Capture the cell that displays the provided text and extract its (x, y) central coordinate. 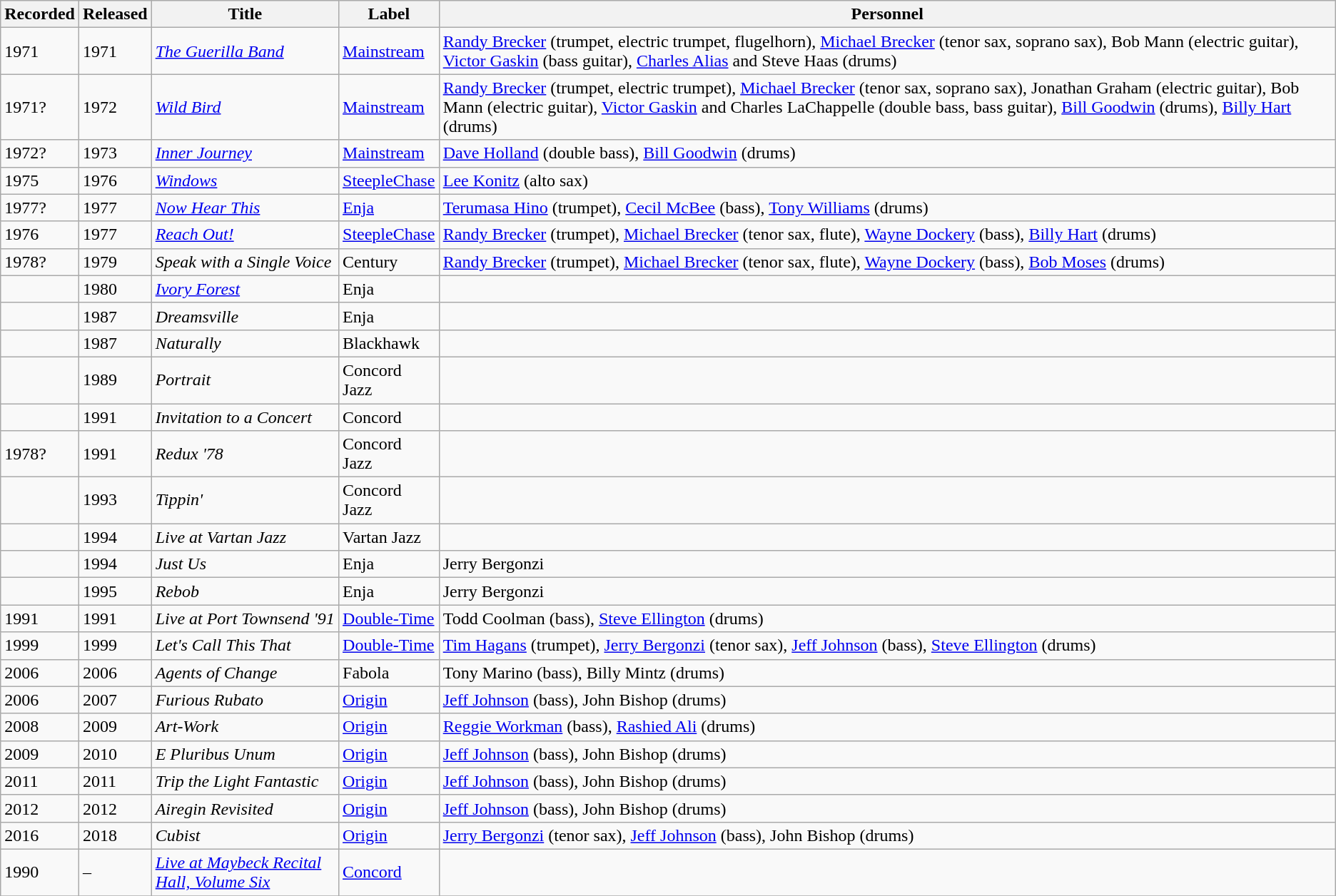
Cubist (245, 835)
2007 (115, 700)
1993 (115, 501)
1972? (40, 153)
Personnel (887, 14)
Todd Coolman (bass), Steve Ellington (drums) (887, 618)
Tippin' (245, 501)
Windows (245, 180)
Lee Konitz (alto sax) (887, 180)
Released (115, 14)
2008 (40, 727)
Recorded (40, 14)
2016 (40, 835)
Art-Work (245, 727)
Wild Bird (245, 107)
Ivory Forest (245, 289)
Invitation to a Concert (245, 417)
2010 (115, 754)
2018 (115, 835)
1975 (40, 180)
Just Us (245, 564)
Live at Vartan Jazz (245, 537)
Live at Maybeck Recital Hall, Volume Six (245, 872)
Dreamsville (245, 316)
1977? (40, 208)
Furious Rubato (245, 700)
Fabola (390, 673)
Century (390, 262)
Reggie Workman (bass), Rashied Ali (drums) (887, 727)
Portrait (245, 380)
1972 (115, 107)
1990 (40, 872)
Tony Marino (bass), Billy Mintz (drums) (887, 673)
Now Hear This (245, 208)
1980 (115, 289)
Randy Brecker (trumpet), Michael Brecker (tenor sax, flute), Wayne Dockery (bass), Billy Hart (drums) (887, 235)
Label (390, 14)
1995 (115, 591)
Redux '78 (245, 454)
Dave Holland (double bass), Bill Goodwin (drums) (887, 153)
Terumasa Hino (trumpet), Cecil McBee (bass), Tony Williams (drums) (887, 208)
Rebob (245, 591)
Blackhawk (390, 343)
Agents of Change (245, 673)
Let's Call This That (245, 646)
Speak with a Single Voice (245, 262)
Randy Brecker (trumpet), Michael Brecker (tenor sax, flute), Wayne Dockery (bass), Bob Moses (drums) (887, 262)
1989 (115, 380)
Title (245, 14)
Live at Port Townsend '91 (245, 618)
– (115, 872)
Reach Out! (245, 235)
E Pluribus Unum (245, 754)
1973 (115, 153)
Trip the Light Fantastic (245, 781)
Tim Hagans (trumpet), Jerry Bergonzi (tenor sax), Jeff Johnson (bass), Steve Ellington (drums) (887, 646)
1971? (40, 107)
Inner Journey (245, 153)
Naturally (245, 343)
Vartan Jazz (390, 537)
Airegin Revisited (245, 808)
The Guerilla Band (245, 51)
Jerry Bergonzi (tenor sax), Jeff Johnson (bass), John Bishop (drums) (887, 835)
1979 (115, 262)
